For the text-containing cell, return its midpoint in (x, y) coordinate format. 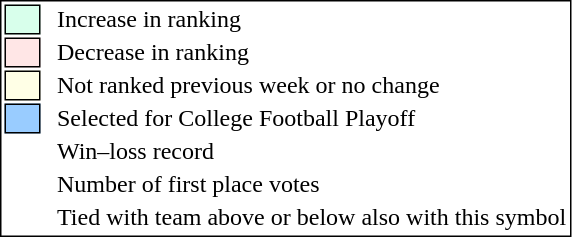
Decrease in ranking (312, 53)
Win–loss record (312, 151)
Tied with team above or below also with this symbol (312, 217)
Not ranked previous week or no change (312, 85)
Number of first place votes (312, 185)
Increase in ranking (312, 19)
Selected for College Football Playoff (312, 119)
